Scan for the cell matching the given text and deliver its [x, y] coordinate at center. 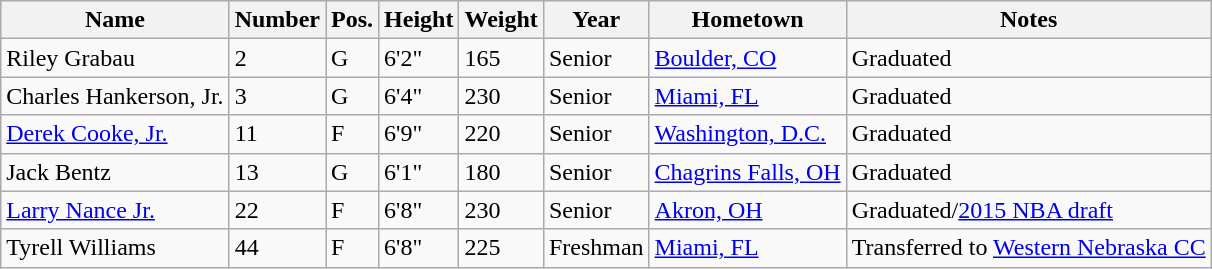
Larry Nance Jr. [115, 210]
Height [419, 20]
Washington, D.C. [748, 134]
220 [501, 134]
Chagrins Falls, OH [748, 172]
Notes [1028, 20]
Year [596, 20]
6'4" [419, 96]
Boulder, CO [748, 58]
Pos. [352, 20]
Akron, OH [748, 210]
180 [501, 172]
Number [277, 20]
11 [277, 134]
Derek Cooke, Jr. [115, 134]
Name [115, 20]
Riley Grabau [115, 58]
13 [277, 172]
Weight [501, 20]
22 [277, 210]
6'1" [419, 172]
Hometown [748, 20]
165 [501, 58]
Charles Hankerson, Jr. [115, 96]
2 [277, 58]
44 [277, 248]
Graduated/2015 NBA draft [1028, 210]
6'2" [419, 58]
3 [277, 96]
225 [501, 248]
6'9" [419, 134]
Transferred to Western Nebraska CC [1028, 248]
Freshman [596, 248]
Tyrell Williams [115, 248]
Jack Bentz [115, 172]
